From the cell containing the given text, extract its center point as (x, y) coordinate. 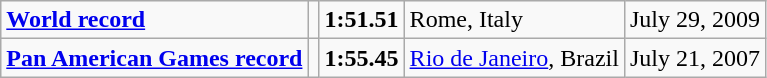
1:55.45 (362, 58)
Rome, Italy (514, 20)
Rio de Janeiro, Brazil (514, 58)
1:51.51 (362, 20)
July 21, 2007 (694, 58)
July 29, 2009 (694, 20)
Pan American Games record (154, 58)
World record (154, 20)
